Locate the cell with the specified text and output its [x, y] center coordinate. 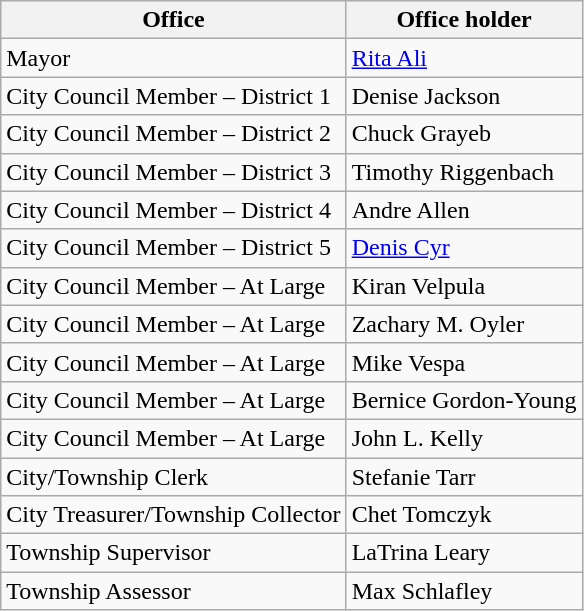
Township Supervisor [174, 553]
Chet Tomczyk [464, 515]
City/Township Clerk [174, 477]
Andre Allen [464, 210]
Max Schlafley [464, 591]
Office holder [464, 20]
Mayor [174, 58]
City Council Member – District 5 [174, 248]
Zachary M. Oyler [464, 324]
Township Assessor [174, 591]
Rita Ali [464, 58]
Kiran Velpula [464, 286]
Office [174, 20]
Bernice Gordon-Young [464, 400]
Denis Cyr [464, 248]
City Council Member – District 2 [174, 134]
City Council Member – District 1 [174, 96]
Chuck Grayeb [464, 134]
Stefanie Tarr [464, 477]
City Treasurer/Township Collector [174, 515]
LaTrina Leary [464, 553]
John L. Kelly [464, 438]
City Council Member – District 4 [174, 210]
City Council Member – District 3 [174, 172]
Denise Jackson [464, 96]
Timothy Riggenbach [464, 172]
Mike Vespa [464, 362]
